Search for the cell housing the specified text and yield its (x, y) center coordinate. 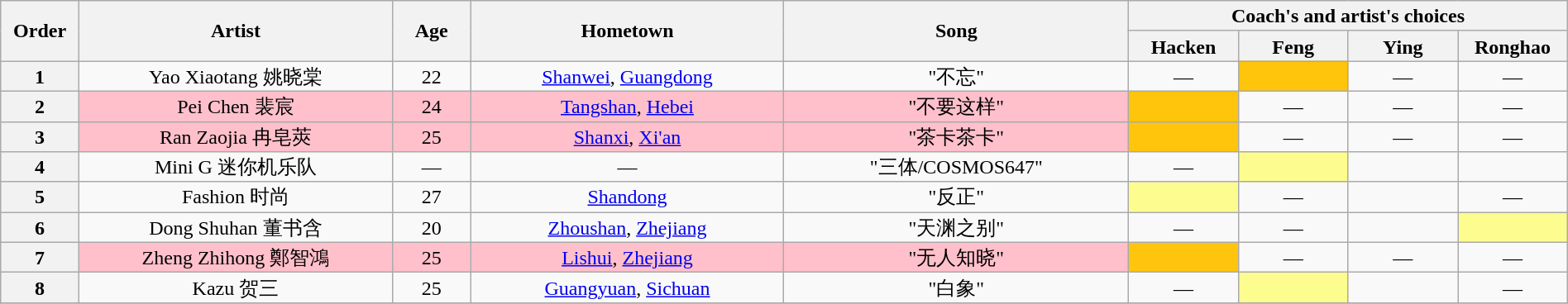
Coach's and artist's choices (1348, 17)
20 (432, 228)
"不要这样" (956, 106)
"茶卡茶卡" (956, 137)
Shandong (627, 197)
3 (40, 137)
7 (40, 258)
27 (432, 197)
Ran Zaojia 冉皂莢 (235, 137)
22 (432, 76)
8 (40, 287)
Lishui, Zhejiang (627, 258)
Dong Shuhan 董书含 (235, 228)
Shanwei, Guangdong (627, 76)
Hacken (1184, 46)
Song (956, 31)
Feng (1293, 46)
Yao Xiaotang 姚晓棠 (235, 76)
Shanxi, Xi'an (627, 137)
Guangyuan, Sichuan (627, 287)
"天渊之别" (956, 228)
Order (40, 31)
"三体/COSMOS647" (956, 167)
Zheng Zhihong 鄭智鴻 (235, 258)
"不忘" (956, 76)
Fashion 时尚 (235, 197)
Mini G 迷你机乐队 (235, 167)
"无人知晓" (956, 258)
Tangshan, Hebei (627, 106)
"反正" (956, 197)
Kazu 贺三 (235, 287)
4 (40, 167)
Ronghao (1513, 46)
2 (40, 106)
Zhoushan, Zhejiang (627, 228)
5 (40, 197)
Artist (235, 31)
Pei Chen 裴宸 (235, 106)
Age (432, 31)
Hometown (627, 31)
24 (432, 106)
6 (40, 228)
Ying (1403, 46)
"白象" (956, 287)
1 (40, 76)
